Extract the (x, y) coordinate from the center of the cell holding the provided text.  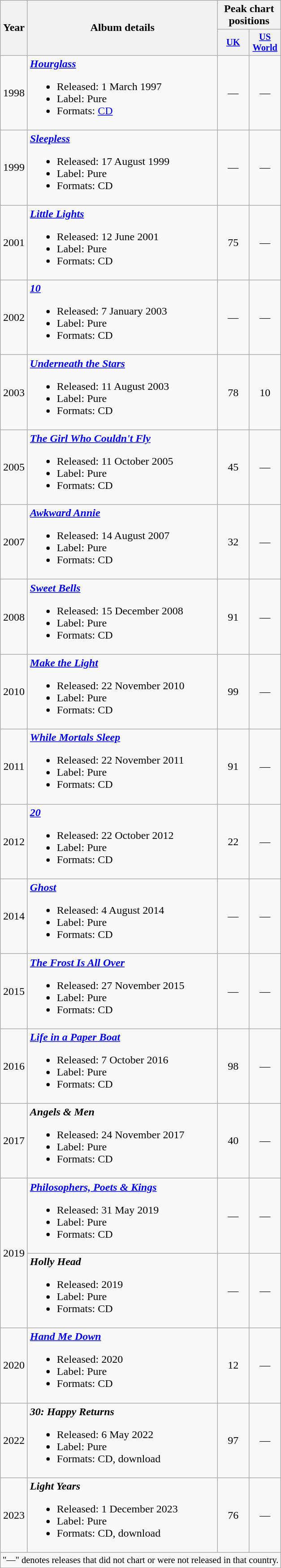
HourglassReleased: 1 March 1997Label: PureFormats: CD (122, 92)
Holly HeadReleased: 2019Label: PureFormats: CD (122, 1291)
10 (265, 393)
2022 (14, 1440)
Year (14, 28)
Little LightsReleased: 12 June 2001Label: PureFormats: CD (122, 243)
Philosophers, Poets & KingsReleased: 31 May 2019Label: PureFormats: CD (122, 1215)
10Released: 7 January 2003Label: PureFormats: CD (122, 317)
2002 (14, 317)
The Frost Is All OverReleased: 27 November 2015Label: PureFormats: CD (122, 991)
2012 (14, 842)
32 (233, 542)
2010 (14, 692)
2020 (14, 1366)
2011 (14, 766)
40 (233, 1141)
UK (233, 43)
SleeplessReleased: 17 August 1999Label: PureFormats: CD (122, 168)
98 (233, 1066)
US World (265, 43)
2019 (14, 1253)
1998 (14, 92)
78 (233, 393)
75 (233, 243)
20Released: 22 October 2012Label: PureFormats: CD (122, 842)
Album details (122, 28)
2008 (14, 617)
Peak chart positions (249, 15)
1999 (14, 168)
2023 (14, 1516)
97 (233, 1440)
2001 (14, 243)
The Girl Who Couldn't FlyReleased: 11 October 2005Label: PureFormats: CD (122, 467)
30: Happy ReturnsReleased: 6 May 2022Label: PureFormats: CD, download (122, 1440)
2003 (14, 393)
Life in a Paper BoatReleased: 7 October 2016Label: PureFormats: CD (122, 1066)
Underneath the StarsReleased: 11 August 2003Label: PureFormats: CD (122, 393)
While Mortals SleepReleased: 22 November 2011Label: PureFormats: CD (122, 766)
45 (233, 467)
76 (233, 1516)
"—" denotes releases that did not chart or were not released in that country. (141, 1560)
12 (233, 1366)
99 (233, 692)
Angels & MenReleased: 24 November 2017Label: PureFormats: CD (122, 1141)
Awkward AnnieReleased: 14 August 2007Label: PureFormats: CD (122, 542)
Light YearsReleased: 1 December 2023Label: PureFormats: CD, download (122, 1516)
22 (233, 842)
Hand Me DownReleased: 2020Label: PureFormats: CD (122, 1366)
2015 (14, 991)
2005 (14, 467)
2014 (14, 916)
Sweet BellsReleased: 15 December 2008Label: PureFormats: CD (122, 617)
Make the LightReleased: 22 November 2010Label: PureFormats: CD (122, 692)
2007 (14, 542)
2017 (14, 1141)
GhostReleased: 4 August 2014Label: PureFormats: CD (122, 916)
2016 (14, 1066)
